Locate the cell with the specified text and output its [x, y] center coordinate. 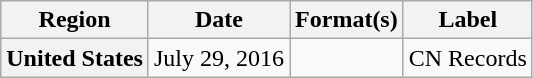
July 29, 2016 [218, 58]
Format(s) [347, 20]
Region [75, 20]
Date [218, 20]
CN Records [468, 58]
Label [468, 20]
United States [75, 58]
